Search for the cell housing the specified text and yield its (X, Y) center coordinate. 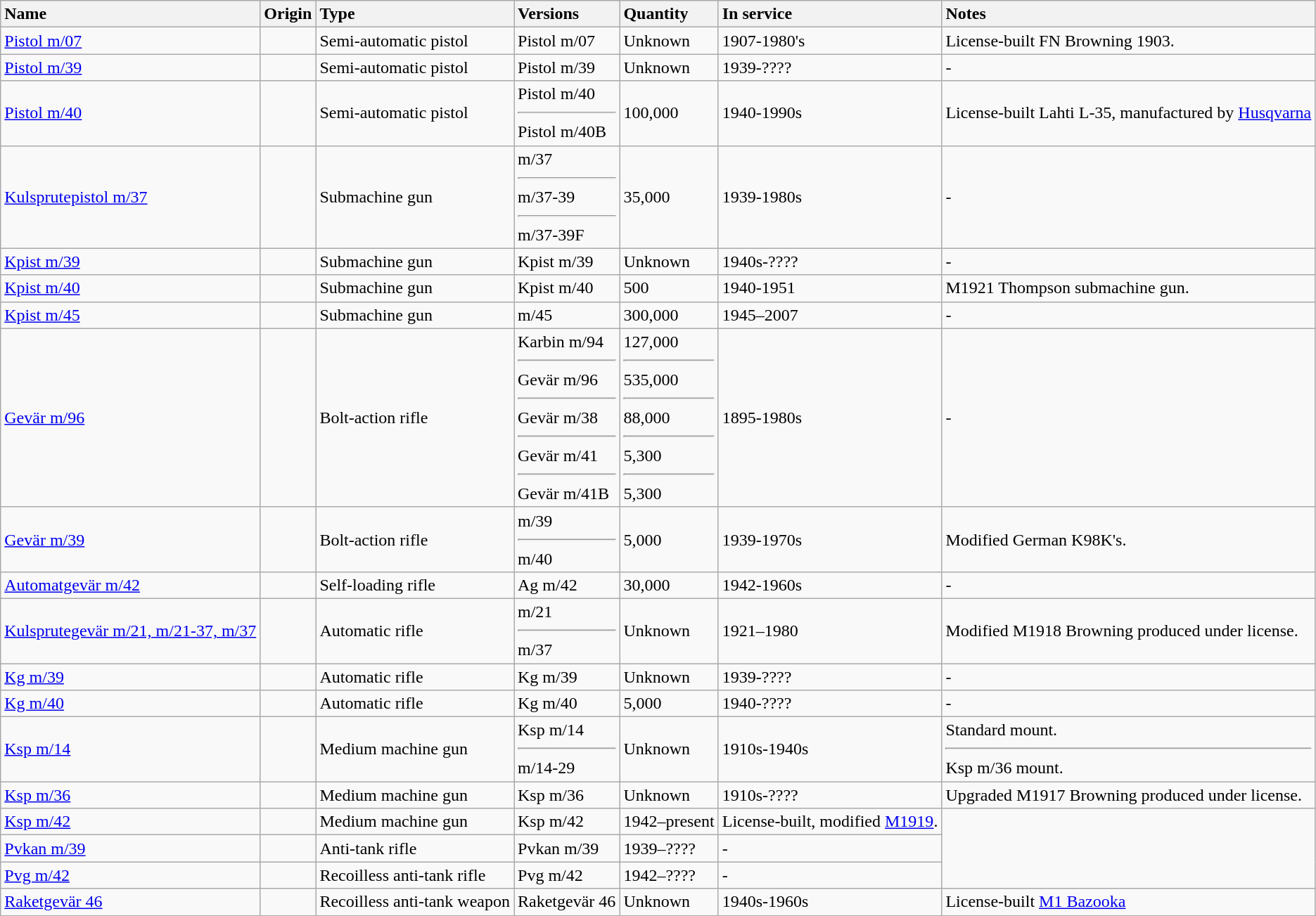
Kulsprutepistol m/37 (131, 197)
1939–???? (669, 849)
Recoilless anti-tank rifle (415, 875)
License-built Lahti L-35, manufactured by Husqvarna (1128, 113)
1942–present (669, 822)
1945–2007 (830, 315)
Anti-tank rifle (415, 849)
Ag m/42 (566, 585)
Type (415, 14)
100,000 (669, 113)
1942-1960s (830, 585)
1940s-1960s (830, 902)
Pistol m/40Pistol m/40B (566, 113)
Karbin m/94Gevär m/96Gevär m/38Gevär m/41Gevär m/41B (566, 418)
1910s-???? (830, 795)
Origin (288, 14)
1940-???? (830, 704)
127,000535,00088,0005,3005,300 (669, 418)
Gevär m/39 (131, 539)
500 (669, 288)
300,000 (669, 315)
m/45 (566, 315)
Ksp m/14 (131, 749)
Pistol m/40 (131, 113)
1921–1980 (830, 631)
Modified German K98K's. (1128, 539)
In service (830, 14)
35,000 (669, 197)
1939-1970s (830, 539)
Self-loading rifle (415, 585)
Quantity (669, 14)
Modified M1918 Browning produced under license. (1128, 631)
1942–???? (669, 875)
Name (131, 14)
1895-1980s (830, 418)
Automatgevär m/42 (131, 585)
1940-1990s (830, 113)
Gevär m/96 (131, 418)
Kulsprutegevär m/21, m/21-37, m/37 (131, 631)
Notes (1128, 14)
License-built M1 Bazooka (1128, 902)
30,000 (669, 585)
m/37m/37-39m/37-39F (566, 197)
1907-1980's (830, 41)
Upgraded M1917 Browning produced under license. (1128, 795)
License-built FN Browning 1903. (1128, 41)
m/21m/37 (566, 631)
License-built, modified M1919. (830, 822)
Recoilless anti-tank weapon (415, 902)
M1921 Thompson submachine gun. (1128, 288)
m/39m/40 (566, 539)
1940s-???? (830, 262)
Standard mount.Ksp m/36 mount. (1128, 749)
Versions (566, 14)
Kpist m/45 (131, 315)
Ksp m/14m/14-29 (566, 749)
1939-1980s (830, 197)
1910s-1940s (830, 749)
1940-1951 (830, 288)
